Determine the (X, Y) coordinate at the center of the cell enclosing the given text.  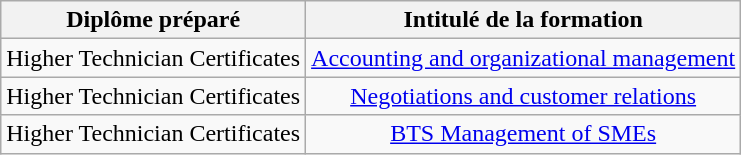
Accounting and organizational management (524, 58)
BTS Management of SMEs (524, 134)
Diplôme préparé (154, 20)
Intitulé de la formation (524, 20)
Negotiations and customer relations (524, 96)
